Determine the [X, Y] coordinate at the center of the cell enclosing the given text.  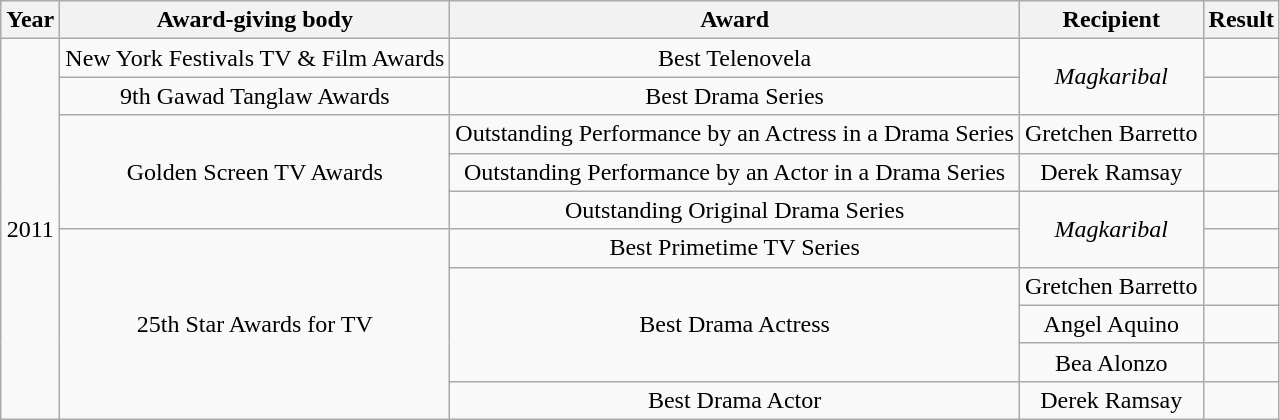
Angel Aquino [1111, 324]
Outstanding Performance by an Actor in a Drama Series [735, 172]
Award [735, 20]
2011 [30, 230]
Golden Screen TV Awards [255, 172]
Best Primetime TV Series [735, 248]
New York Festivals TV & Film Awards [255, 58]
25th Star Awards for TV [255, 324]
Best Drama Series [735, 96]
Best Drama Actor [735, 400]
9th Gawad Tanglaw Awards [255, 96]
Bea Alonzo [1111, 362]
Recipient [1111, 20]
Year [30, 20]
Best Drama Actress [735, 324]
Best Telenovela [735, 58]
Award-giving body [255, 20]
Outstanding Performance by an Actress in a Drama Series [735, 134]
Outstanding Original Drama Series [735, 210]
Result [1241, 20]
